Provide the (x, y) coordinate of the cell's center where the given text is located.  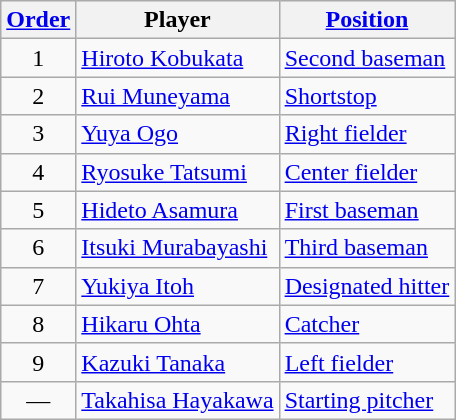
Position (367, 20)
Designated hitter (367, 286)
Left fielder (367, 362)
6 (38, 248)
Catcher (367, 324)
9 (38, 362)
Hideto Asamura (178, 210)
Ryosuke Tatsumi (178, 172)
8 (38, 324)
Kazuki Tanaka (178, 362)
Center fielder (367, 172)
Player (178, 20)
Takahisa Hayakawa (178, 400)
Shortstop (367, 96)
Order (38, 20)
Third baseman (367, 248)
Hikaru Ohta (178, 324)
Yuya Ogo (178, 134)
Rui Muneyama (178, 96)
Right fielder (367, 134)
7 (38, 286)
5 (38, 210)
Itsuki Murabayashi (178, 248)
Starting pitcher (367, 400)
4 (38, 172)
3 (38, 134)
Second baseman (367, 58)
First baseman (367, 210)
2 (38, 96)
— (38, 400)
Hiroto Kobukata (178, 58)
1 (38, 58)
Yukiya Itoh (178, 286)
